Capture the cell that displays the provided text and extract its [X, Y] central coordinate. 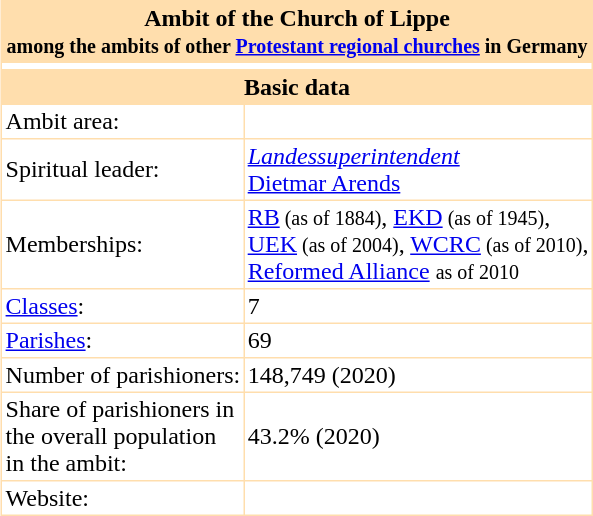
43.2% (2020) [418, 436]
Share of parishioners in the overall population in the ambit: [124, 436]
Classes: [124, 306]
7 [418, 306]
Website: [124, 498]
LandessuperintendentDietmar Arends [418, 170]
Ambit area: [124, 122]
Number of parishioners: [124, 374]
Memberships: [124, 244]
69 [418, 340]
148,749 (2020) [418, 374]
RB (as of 1884), EKD (as of 1945), UEK (as of 2004), WCRC (as of 2010), Reformed Alliance as of 2010 [418, 244]
Basic data [298, 86]
Spiritual leader: [124, 170]
Parishes: [124, 340]
Ambit of the Church of Lippe among the ambits of other Protestant regional churches in Germany [298, 32]
